Search for the cell housing the specified text and yield its [X, Y] center coordinate. 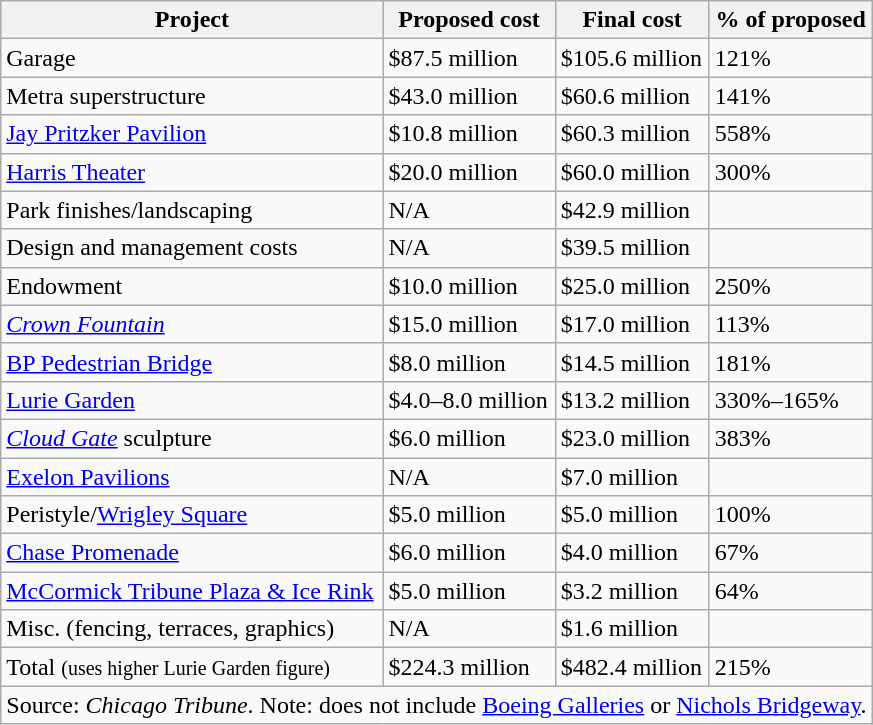
Proposed cost [469, 20]
215% [790, 667]
$42.9 million [632, 210]
$43.0 million [469, 96]
$224.3 million [469, 667]
Crown Fountain [192, 324]
Endowment [192, 286]
Cloud Gate sculpture [192, 438]
Design and management costs [192, 248]
$23.0 million [632, 438]
$60.0 million [632, 172]
$10.0 million [469, 286]
$39.5 million [632, 248]
$20.0 million [469, 172]
BP Pedestrian Bridge [192, 362]
Final cost [632, 20]
Metra superstructure [192, 96]
$1.6 million [632, 629]
Misc. (fencing, terraces, graphics) [192, 629]
Total (uses higher Lurie Garden figure) [192, 667]
$105.6 million [632, 58]
Exelon Pavilions [192, 477]
300% [790, 172]
$15.0 million [469, 324]
100% [790, 515]
$10.8 million [469, 134]
% of proposed [790, 20]
$4.0–8.0 million [469, 400]
Lurie Garden [192, 400]
141% [790, 96]
$482.4 million [632, 667]
Garage [192, 58]
Harris Theater [192, 172]
$13.2 million [632, 400]
330%–165% [790, 400]
250% [790, 286]
Project [192, 20]
$17.0 million [632, 324]
558% [790, 134]
113% [790, 324]
$4.0 million [632, 553]
$87.5 million [469, 58]
Park finishes/landscaping [192, 210]
$14.5 million [632, 362]
67% [790, 553]
$25.0 million [632, 286]
Jay Pritzker Pavilion [192, 134]
383% [790, 438]
121% [790, 58]
Source: Chicago Tribune. Note: does not include Boeing Galleries or Nichols Bridgeway. [436, 705]
181% [790, 362]
Peristyle/Wrigley Square [192, 515]
$8.0 million [469, 362]
Chase Promenade [192, 553]
$60.6 million [632, 96]
$3.2 million [632, 591]
McCormick Tribune Plaza & Ice Rink [192, 591]
$7.0 million [632, 477]
64% [790, 591]
$60.3 million [632, 134]
